Provide the (X, Y) coordinate of the cell's center where the given text is located.  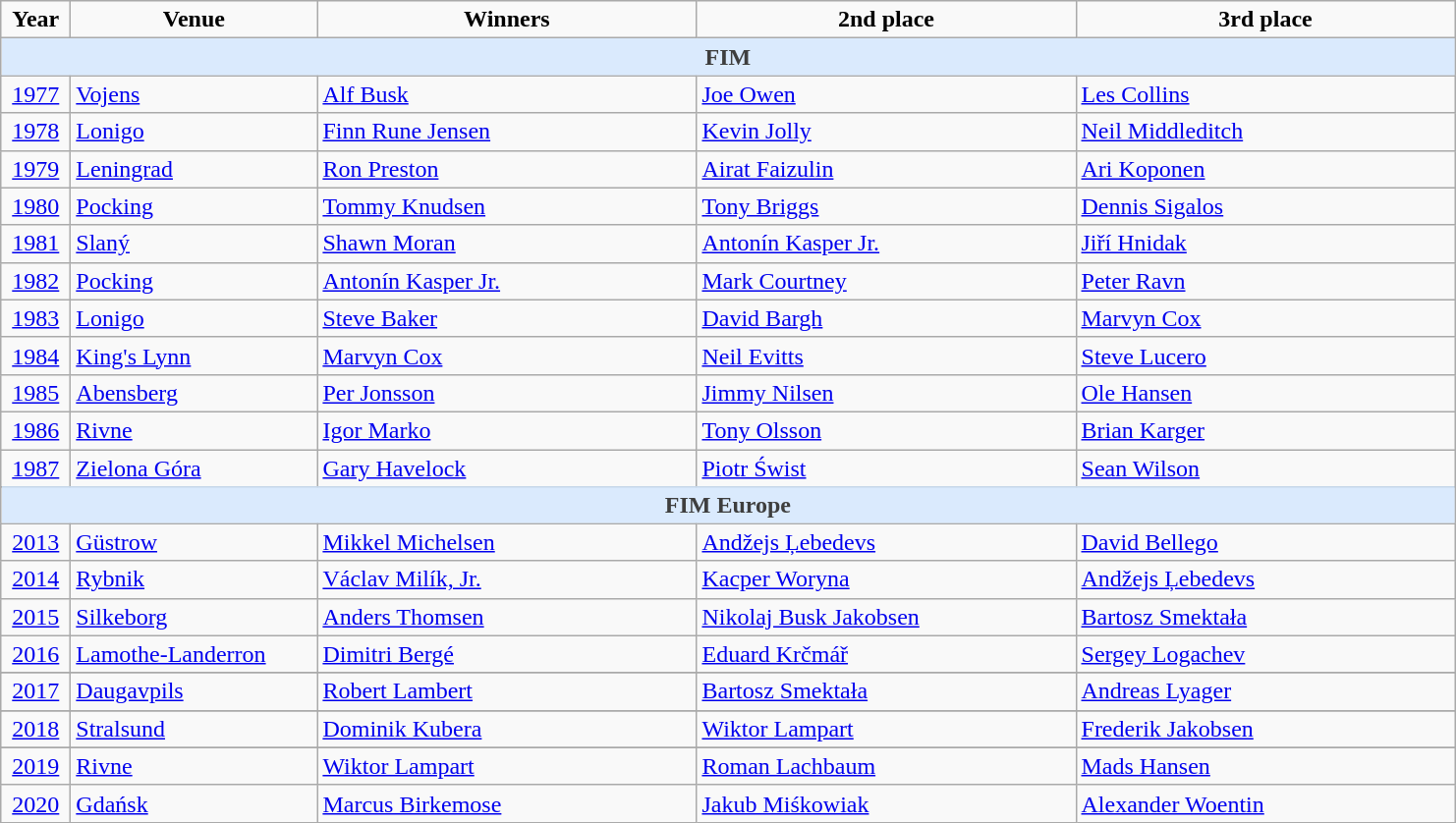
Mark Courtney (886, 281)
1977 (35, 94)
Neil Evitts (886, 356)
Ari Koponen (1265, 169)
Roman Lachbaum (886, 766)
Piotr Świst (886, 468)
Joe Owen (886, 94)
Robert Lambert (507, 691)
2017 (35, 691)
Tommy Knudsen (507, 206)
Slaný (195, 244)
Sean Wilson (1265, 468)
1981 (35, 244)
1985 (35, 393)
Steve Baker (507, 318)
Dominik Kubera (507, 729)
1982 (35, 281)
David Bargh (886, 318)
Lamothe-Landerron (195, 654)
Marcus Birkemose (507, 803)
Frederik Jakobsen (1265, 729)
3rd place (1265, 20)
Year (35, 20)
Dimitri Bergé (507, 654)
1980 (35, 206)
2014 (35, 579)
Jimmy Nilsen (886, 393)
1984 (35, 356)
Anders Thomsen (507, 617)
1986 (35, 430)
Mikkel Michelsen (507, 542)
Nikolaj Busk Jakobsen (886, 617)
1978 (35, 132)
Tony Olsson (886, 430)
David Bellego (1265, 542)
Steve Lucero (1265, 356)
Dennis Sigalos (1265, 206)
Vojens (195, 94)
Igor Marko (507, 430)
Daugavpils (195, 691)
Kevin Jolly (886, 132)
2020 (35, 803)
Abensberg (195, 393)
Mads Hansen (1265, 766)
Kacper Woryna (886, 579)
Andreas Lyager (1265, 691)
2013 (35, 542)
2019 (35, 766)
Stralsund (195, 729)
Tony Briggs (886, 206)
Eduard Krčmář (886, 654)
Finn Rune Jensen (507, 132)
2018 (35, 729)
Les Collins (1265, 94)
Alexander Woentin (1265, 803)
2016 (35, 654)
Airat Faizulin (886, 169)
Silkeborg (195, 617)
Peter Ravn (1265, 281)
Shawn Moran (507, 244)
Venue (195, 20)
Zielona Góra (195, 468)
2nd place (886, 20)
King's Lynn (195, 356)
1983 (35, 318)
Alf Busk (507, 94)
Václav Milík, Jr. (507, 579)
Gdańsk (195, 803)
Rybnik (195, 579)
Jiří Hnidak (1265, 244)
Winners (507, 20)
Sergey Logachev (1265, 654)
Güstrow (195, 542)
Leningrad (195, 169)
FIM (728, 57)
FIM Europe (728, 505)
Neil Middleditch (1265, 132)
2015 (35, 617)
Jakub Miśkowiak (886, 803)
1979 (35, 169)
1987 (35, 468)
Per Jonsson (507, 393)
Gary Havelock (507, 468)
Ron Preston (507, 169)
Ole Hansen (1265, 393)
Brian Karger (1265, 430)
